Return the [X, Y] coordinate for the center point of the cell that contains the specified text.  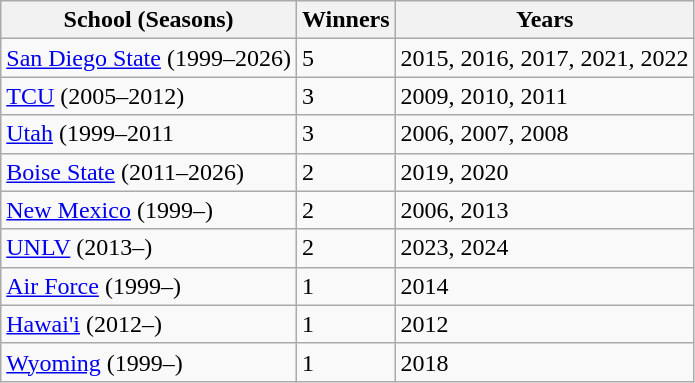
2014 [544, 286]
2009, 2010, 2011 [544, 96]
2006, 2007, 2008 [544, 134]
5 [346, 58]
2015, 2016, 2017, 2021, 2022 [544, 58]
2012 [544, 324]
Utah (1999–2011 [149, 134]
2019, 2020 [544, 172]
San Diego State (1999–2026) [149, 58]
2018 [544, 362]
Air Force (1999–) [149, 286]
UNLV (2013–) [149, 248]
2006, 2013 [544, 210]
New Mexico (1999–) [149, 210]
2023, 2024 [544, 248]
Wyoming (1999–) [149, 362]
TCU (2005–2012) [149, 96]
Boise State (2011–2026) [149, 172]
Hawai'i (2012–) [149, 324]
School (Seasons) [149, 20]
Years [544, 20]
Winners [346, 20]
